Identify which cell holds the provided text, then report its [x, y] central coordinate. 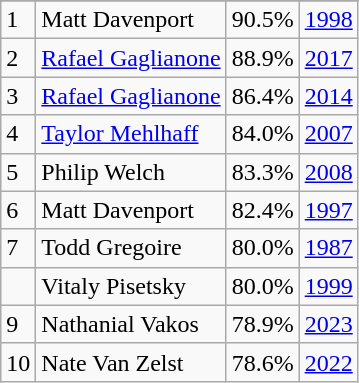
Taylor Mehlhaff [131, 134]
Nathanial Vakos [131, 324]
7 [18, 248]
3 [18, 96]
9 [18, 324]
2014 [328, 96]
Nate Van Zelst [131, 362]
2008 [328, 172]
2017 [328, 58]
88.9% [262, 58]
84.0% [262, 134]
Todd Gregoire [131, 248]
2023 [328, 324]
1998 [328, 20]
4 [18, 134]
6 [18, 210]
Philip Welch [131, 172]
78.9% [262, 324]
1 [18, 20]
2 [18, 58]
90.5% [262, 20]
82.4% [262, 210]
10 [18, 362]
1999 [328, 286]
5 [18, 172]
1997 [328, 210]
2022 [328, 362]
Vitaly Pisetsky [131, 286]
86.4% [262, 96]
2007 [328, 134]
78.6% [262, 362]
1987 [328, 248]
83.3% [262, 172]
